Search for the cell housing the specified text and yield its [X, Y] center coordinate. 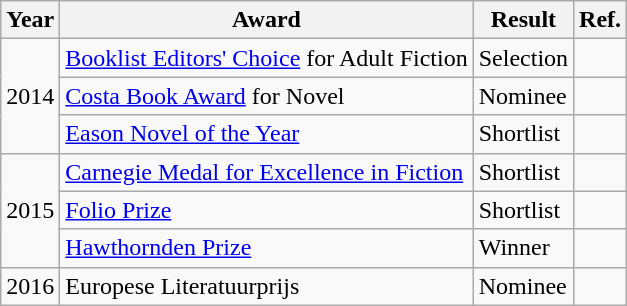
Year [30, 20]
Hawthornden Prize [266, 248]
2014 [30, 96]
Europese Literatuurprijs [266, 286]
Selection [523, 58]
Ref. [600, 20]
2015 [30, 210]
Folio Prize [266, 210]
Costa Book Award for Novel [266, 96]
Award [266, 20]
Winner [523, 248]
Eason Novel of the Year [266, 134]
2016 [30, 286]
Carnegie Medal for Excellence in Fiction [266, 172]
Booklist Editors' Choice for Adult Fiction [266, 58]
Result [523, 20]
